Return [X, Y] of the center of cell containing provided text 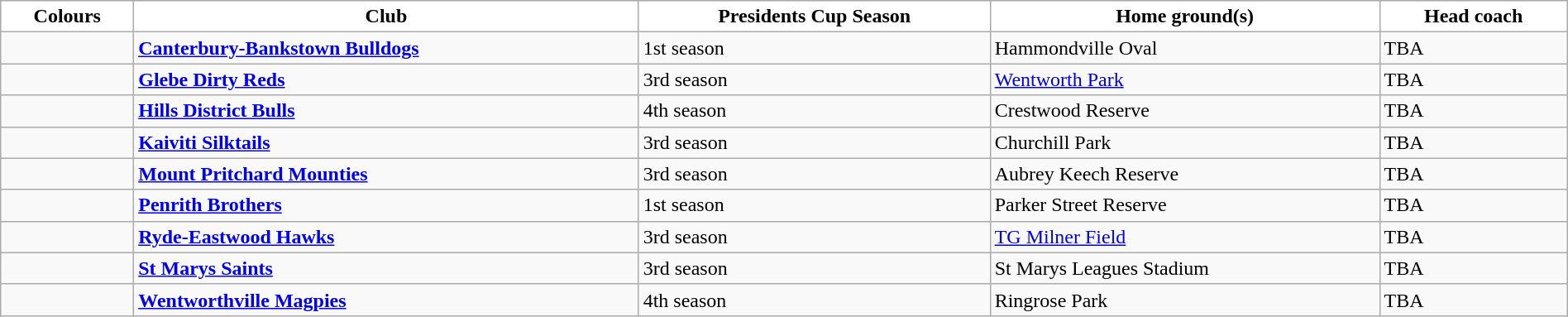
TG Milner Field [1184, 237]
Kaiviti Silktails [386, 142]
Wentworthville Magpies [386, 300]
Wentworth Park [1184, 79]
Club [386, 17]
Presidents Cup Season [814, 17]
Home ground(s) [1184, 17]
Colours [68, 17]
Glebe Dirty Reds [386, 79]
St Marys Leagues Stadium [1184, 268]
Crestwood Reserve [1184, 111]
Penrith Brothers [386, 205]
Parker Street Reserve [1184, 205]
Canterbury-Bankstown Bulldogs [386, 48]
Ryde-Eastwood Hawks [386, 237]
Ringrose Park [1184, 300]
Hammondville Oval [1184, 48]
Hills District Bulls [386, 111]
Churchill Park [1184, 142]
St Marys Saints [386, 268]
Head coach [1474, 17]
Mount Pritchard Mounties [386, 174]
Aubrey Keech Reserve [1184, 174]
